Return (x, y) of the center of cell containing provided text 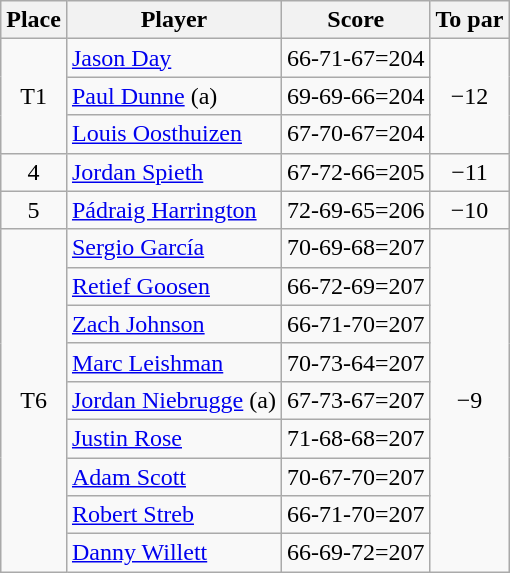
67-73-67=207 (356, 400)
−11 (470, 172)
Robert Streb (174, 515)
Player (174, 20)
66-71-67=204 (356, 58)
70-69-68=207 (356, 248)
Paul Dunne (a) (174, 96)
67-72-66=205 (356, 172)
Jordan Spieth (174, 172)
Louis Oosthuizen (174, 134)
5 (34, 210)
66-69-72=207 (356, 553)
70-67-70=207 (356, 477)
70-73-64=207 (356, 362)
66-72-69=207 (356, 286)
Marc Leishman (174, 362)
Score (356, 20)
72-69-65=206 (356, 210)
−9 (470, 400)
T1 (34, 96)
Zach Johnson (174, 324)
To par (470, 20)
67-70-67=204 (356, 134)
Adam Scott (174, 477)
Retief Goosen (174, 286)
Pádraig Harrington (174, 210)
−10 (470, 210)
Place (34, 20)
Jordan Niebrugge (a) (174, 400)
4 (34, 172)
Justin Rose (174, 438)
−12 (470, 96)
Sergio García (174, 248)
71-68-68=207 (356, 438)
69-69-66=204 (356, 96)
Danny Willett (174, 553)
T6 (34, 400)
Jason Day (174, 58)
